For the text-containing cell, return its midpoint in (x, y) coordinate format. 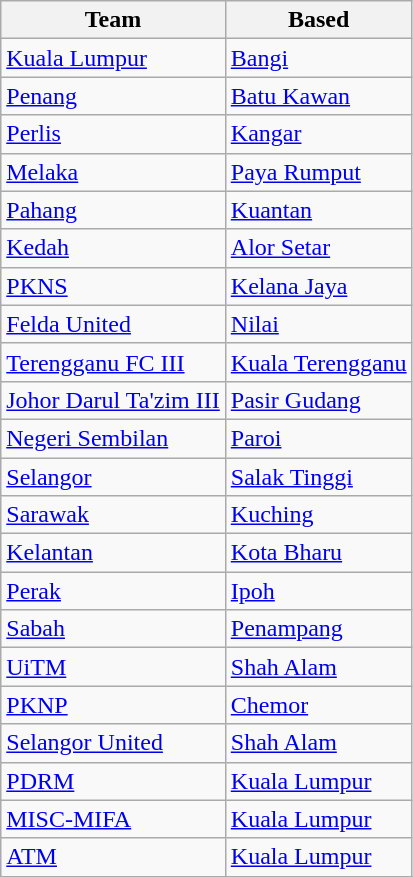
Kota Bharu (318, 553)
UiTM (114, 667)
Johor Darul Ta'zim III (114, 400)
Kuala Terengganu (318, 362)
Felda United (114, 324)
Based (318, 20)
Kangar (318, 134)
Terengganu FC III (114, 362)
Sabah (114, 629)
Pasir Gudang (318, 400)
Sarawak (114, 515)
Kelantan (114, 553)
Penampang (318, 629)
Kelana Jaya (318, 286)
Alor Setar (318, 248)
Chemor (318, 705)
PDRM (114, 781)
Bangi (318, 58)
Melaka (114, 172)
Kedah (114, 248)
Selangor United (114, 743)
MISC-MIFA (114, 819)
Paya Rumput (318, 172)
Negeri Sembilan (114, 438)
Selangor (114, 477)
Penang (114, 96)
Perak (114, 591)
Team (114, 20)
Batu Kawan (318, 96)
PKNP (114, 705)
PKNS (114, 286)
Salak Tinggi (318, 477)
Kuantan (318, 210)
Perlis (114, 134)
ATM (114, 857)
Ipoh (318, 591)
Nilai (318, 324)
Paroi (318, 438)
Kuching (318, 515)
Pahang (114, 210)
